Pinpoint the cell where the given text exists, returning its (X, Y) midpoint coordinate. 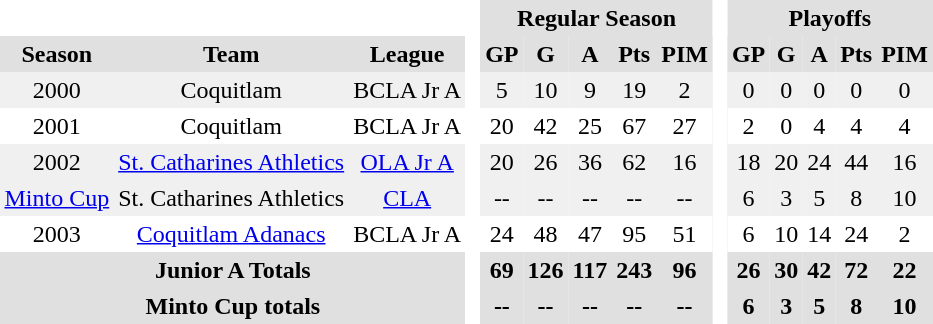
Junior A Totals (233, 270)
Minto Cup totals (233, 306)
2000 (57, 90)
Coquitlam Adanacs (232, 234)
48 (546, 234)
Regular Season (597, 18)
Team (232, 54)
69 (502, 270)
18 (748, 162)
Playoffs (830, 18)
44 (856, 162)
243 (634, 270)
47 (590, 234)
League (408, 54)
51 (685, 234)
95 (634, 234)
30 (786, 270)
CLA (408, 198)
67 (634, 126)
9 (590, 90)
19 (634, 90)
27 (685, 126)
96 (685, 270)
2002 (57, 162)
OLA Jr A (408, 162)
72 (856, 270)
25 (590, 126)
2003 (57, 234)
Minto Cup (57, 198)
22 (905, 270)
36 (590, 162)
Season (57, 54)
126 (546, 270)
117 (590, 270)
14 (820, 234)
62 (634, 162)
2001 (57, 126)
